Find where the given text appears and provide that cell's center as [x, y] coordinate. 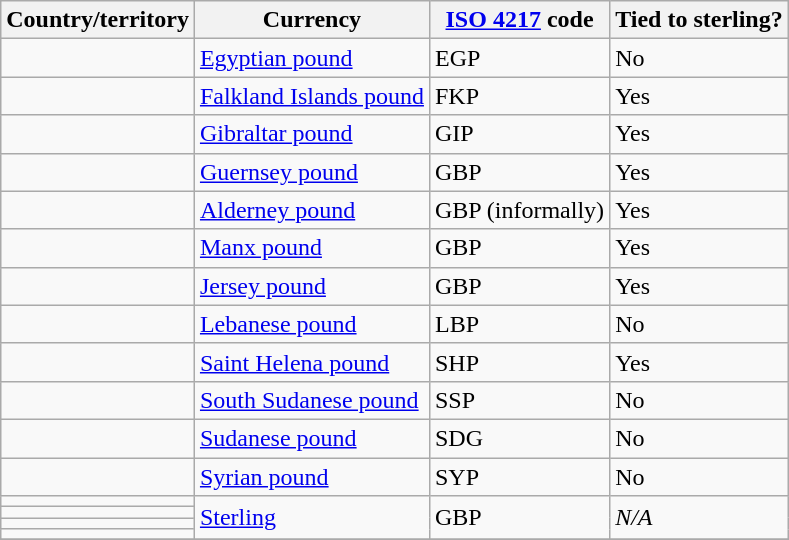
Saint Helena pound [312, 362]
FKP [519, 96]
Country/territory [98, 20]
SHP [519, 362]
Falkland Islands pound [312, 96]
GBP (informally) [519, 210]
Gibraltar pound [312, 134]
EGP [519, 58]
SDG [519, 438]
SSP [519, 400]
Alderney pound [312, 210]
ISO 4217 code [519, 20]
Manx pound [312, 248]
N/A [700, 518]
Syrian pound [312, 477]
Tied to sterling? [700, 20]
Egyptian pound [312, 58]
Lebanese pound [312, 324]
Jersey pound [312, 286]
Sterling [312, 518]
LBP [519, 324]
SYP [519, 477]
Currency [312, 20]
Sudanese pound [312, 438]
South Sudanese pound [312, 400]
GIP [519, 134]
Guernsey pound [312, 172]
